Detect which cell encompasses the target text, then output its (X, Y) center coordinate. 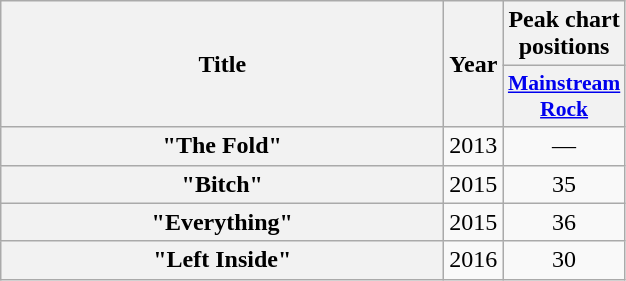
Peak chart positions (564, 34)
Year (474, 64)
35 (564, 184)
Title (222, 64)
Mainstream Rock (564, 96)
2016 (474, 260)
"Bitch" (222, 184)
36 (564, 222)
"Everything" (222, 222)
30 (564, 260)
"The Fold" (222, 146)
2013 (474, 146)
"Left Inside" (222, 260)
— (564, 146)
